Capture the cell that displays the provided text and extract its (x, y) central coordinate. 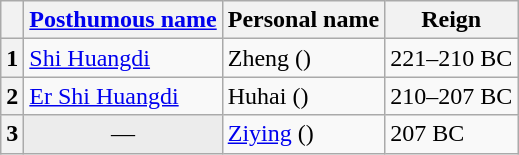
Shi Huangdi (123, 58)
1 (12, 58)
Personal name (303, 20)
Ziying () (303, 134)
Posthumous name (123, 20)
210–207 BC (452, 96)
3 (12, 134)
2 (12, 96)
207 BC (452, 134)
— (123, 134)
Reign (452, 20)
221–210 BC (452, 58)
Er Shi Huangdi (123, 96)
Zheng () (303, 58)
Huhai () (303, 96)
